From the cell containing the given text, extract its center point as [x, y] coordinate. 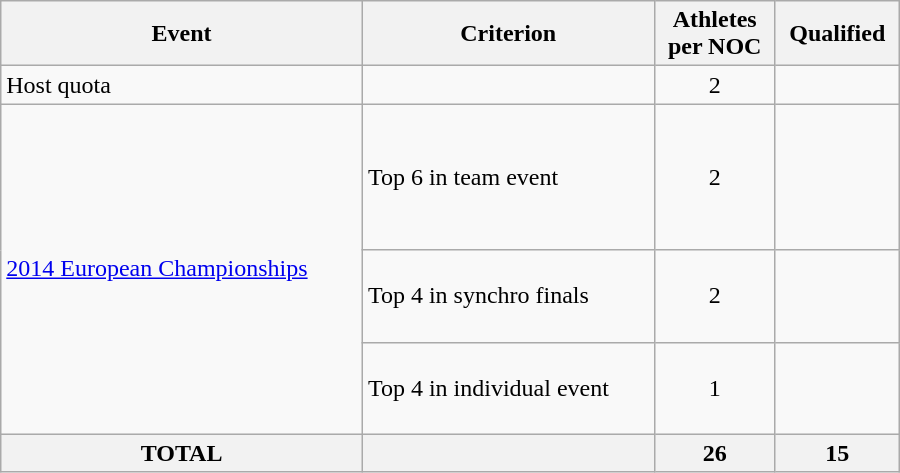
Top 6 in team event [508, 177]
15 [837, 453]
Host quota [182, 85]
Top 4 in individual event [508, 388]
Qualified [837, 34]
Athletesper NOC [714, 34]
TOTAL [182, 453]
2014 European Championships [182, 269]
Criterion [508, 34]
1 [714, 388]
Top 4 in synchro finals [508, 296]
26 [714, 453]
Event [182, 34]
